Extract the (X, Y) coordinate from the center of the cell holding the provided text.  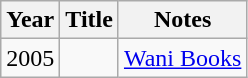
Title (90, 20)
Notes (182, 20)
Year (30, 20)
Wani Books (182, 58)
2005 (30, 58)
